Scan for the cell matching the given text and deliver its [x, y] coordinate at center. 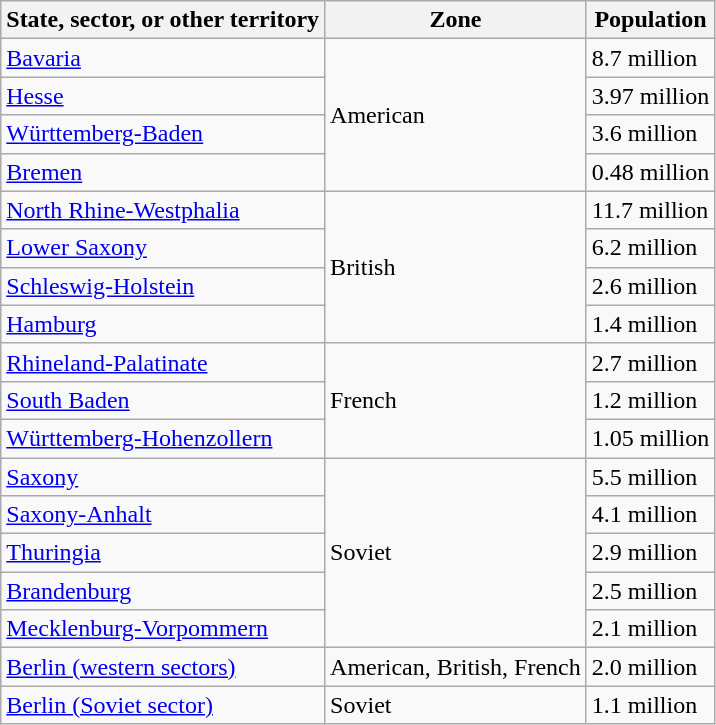
6.2 million [650, 248]
Bremen [163, 172]
Hamburg [163, 324]
1.05 million [650, 438]
British [456, 267]
Berlin (western sectors) [163, 667]
South Baden [163, 400]
American [456, 115]
Saxony-Anhalt [163, 515]
2.5 million [650, 591]
Hesse [163, 96]
2.7 million [650, 362]
11.7 million [650, 210]
Brandenburg [163, 591]
0.48 million [650, 172]
Saxony [163, 477]
Mecklenburg-Vorpommern [163, 629]
1.4 million [650, 324]
State, sector, or other territory [163, 20]
Population [650, 20]
3.6 million [650, 134]
2.0 million [650, 667]
American, British, French [456, 667]
2.1 million [650, 629]
8.7 million [650, 58]
Württemberg-Hohenzollern [163, 438]
4.1 million [650, 515]
Bavaria [163, 58]
2.9 million [650, 553]
Rhineland-Palatinate [163, 362]
Thuringia [163, 553]
Württemberg-Baden [163, 134]
1.1 million [650, 705]
North Rhine-Westphalia [163, 210]
Zone [456, 20]
2.6 million [650, 286]
1.2 million [650, 400]
Berlin (Soviet sector) [163, 705]
French [456, 400]
Schleswig-Holstein [163, 286]
3.97 million [650, 96]
Lower Saxony [163, 248]
5.5 million [650, 477]
